Find where the given text appears and provide that cell's center as (X, Y) coordinate. 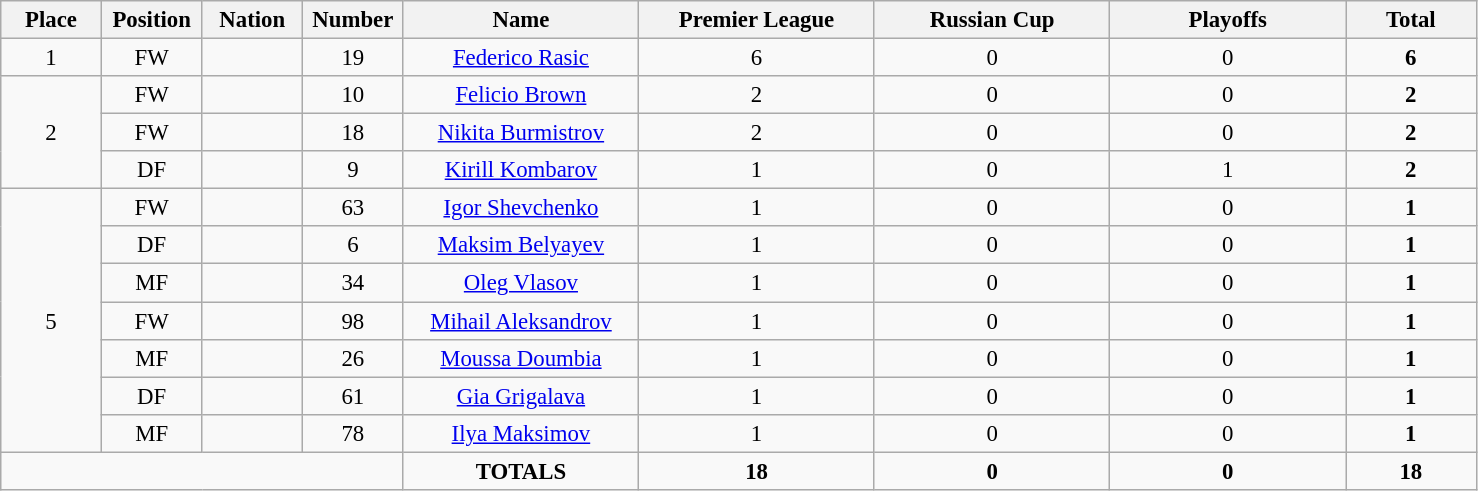
10 (354, 95)
19 (354, 58)
Federico Rasic (521, 58)
Playoffs (1228, 20)
Mihail Aleksandrov (521, 321)
Total (1412, 20)
Gia Grigalava (521, 396)
Igor Shevchenko (521, 208)
63 (354, 208)
98 (354, 321)
Kirill Kombarov (521, 170)
Oleg Vlasov (521, 283)
Russian Cup (992, 20)
Maksim Belyayev (521, 245)
61 (354, 396)
34 (354, 283)
Premier League (757, 20)
Nation (252, 20)
Number (354, 20)
Felicio Brown (521, 95)
TOTALS (521, 471)
Place (52, 20)
Position (152, 20)
9 (354, 170)
78 (354, 433)
26 (354, 358)
5 (52, 320)
Moussa Doumbia (521, 358)
Name (521, 20)
Nikita Burmistrov (521, 133)
Ilya Maksimov (521, 433)
